Output the [X, Y] coordinate of the center of the cell containing the given text.  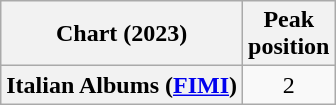
2 [289, 85]
Chart (2023) [122, 34]
Italian Albums (FIMI) [122, 85]
Peakposition [289, 34]
